Detect which cell encompasses the target text, then output its [X, Y] center coordinate. 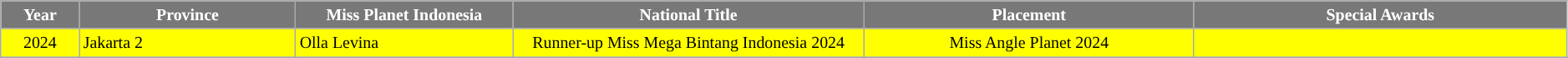
Runner-up Miss Mega Bintang Indonesia 2024 [688, 42]
Year [40, 15]
Olla Levina [404, 42]
Miss Planet Indonesia [404, 15]
Placement [1029, 15]
2024 [40, 42]
National Title [688, 15]
Province [187, 15]
Special Awards [1380, 15]
Jakarta 2 [187, 42]
Miss Angle Planet 2024 [1029, 42]
